Determine the [x, y] coordinate at the center of the cell enclosing the given text.  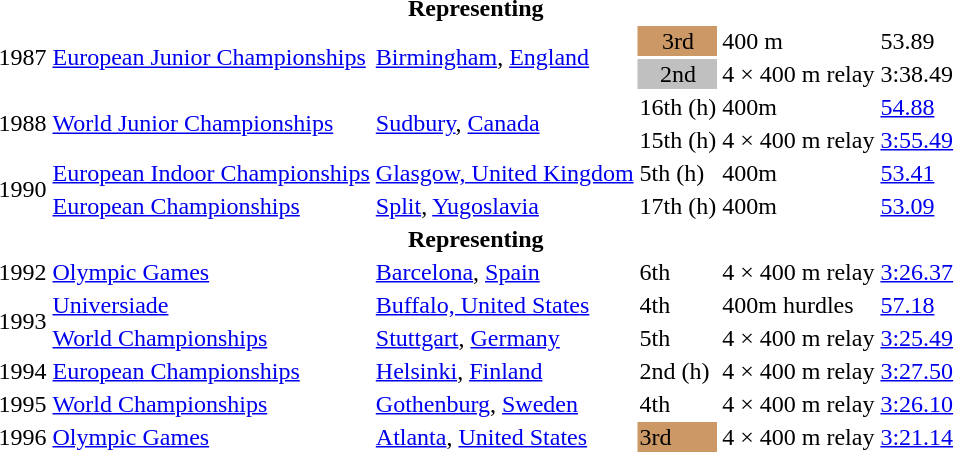
16th (h) [678, 107]
World Junior Championships [211, 124]
6th [678, 272]
Birmingham, England [504, 58]
Stuttgart, Germany [504, 338]
Sudbury, Canada [504, 124]
17th (h) [678, 206]
Helsinki, Finland [504, 371]
400m hurdles [798, 305]
Glasgow, United Kingdom [504, 173]
Universiade [211, 305]
European Indoor Championships [211, 173]
5th (h) [678, 173]
2nd (h) [678, 371]
Split, Yugoslavia [504, 206]
Buffalo, United States [504, 305]
European Junior Championships [211, 58]
2nd [678, 74]
400 m [798, 41]
Barcelona, Spain [504, 272]
5th [678, 338]
Atlanta, United States [504, 437]
15th (h) [678, 140]
Gothenburg, Sweden [504, 404]
